Search for the cell housing the specified text and yield its [x, y] center coordinate. 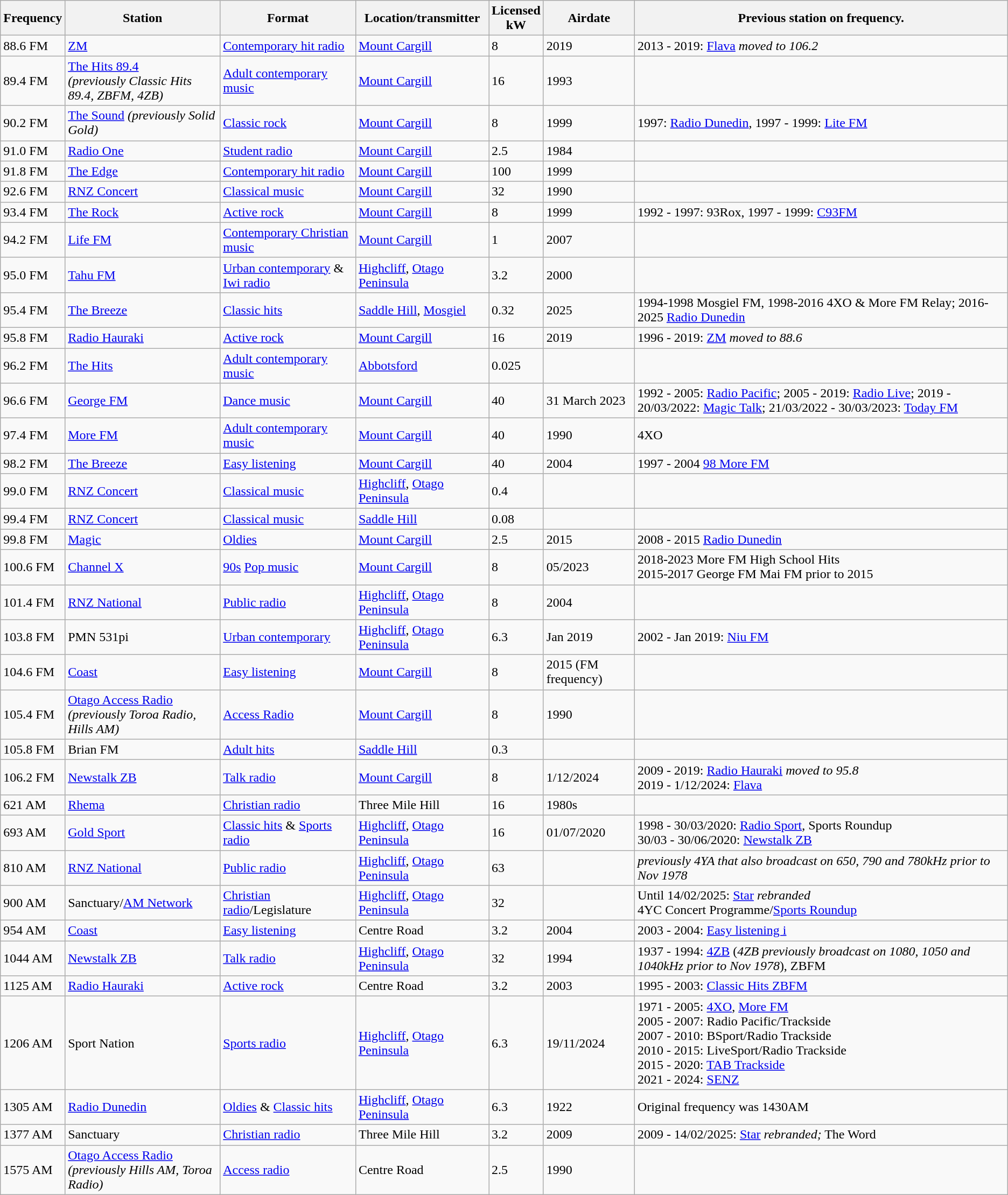
Christian radio/Legislature [288, 903]
693 AM [33, 832]
1993 [589, 81]
1984 [589, 151]
63 [516, 868]
810 AM [33, 868]
Abbotsford [422, 365]
94.2 FM [33, 240]
900 AM [33, 903]
The Rock [143, 212]
1998 - 30/03/2020: Radio Sport, Sports Roundup 30/03 - 30/06/2020: Newstalk ZB [821, 832]
1044 AM [33, 958]
954 AM [33, 931]
Jan 2019 [589, 637]
105.8 FM [33, 749]
1995 - 2003: Classic Hits ZBFM [821, 986]
Classic hits & Sports radio [288, 832]
Until 14/02/2025: Star rebranded4YC Concert Programme/Sports Roundup [821, 903]
previously 4YA that also broadcast on 650, 790 and 780kHz prior to Nov 1978 [821, 868]
Format [288, 18]
106.2 FM [33, 777]
1997 - 2004 98 More FM [821, 463]
Frequency [33, 18]
Life FM [143, 240]
96.6 FM [33, 400]
1992 - 2005: Radio Pacific; 2005 - 2019: Radio Live; 2019 - 20/03/2022: Magic Talk; 21/03/2022 - 30/03/2023: Today FM [821, 400]
Access radio [288, 1170]
89.4 FM [33, 81]
Airdate [589, 18]
621 AM [33, 805]
Sanctuary/AM Network [143, 903]
1994-1998 Mosgiel FM, 1998-2016 4XO & More FM Relay; 2016-2025 Radio Dunedin [821, 310]
Urban contemporary [288, 637]
100 [516, 171]
Magic [143, 539]
2015 [589, 539]
103.8 FM [33, 637]
Sanctuary [143, 1135]
Original frequency was 1430AM [821, 1107]
4XO [821, 436]
0.32 [516, 310]
2002 - Jan 2019: Niu FM [821, 637]
90s Pop music [288, 567]
1922 [589, 1107]
2003 - 2004: Easy listening i [821, 931]
2015 (FM frequency) [589, 672]
Classic rock [288, 123]
Radio Dunedin [143, 1107]
01/07/2020 [589, 832]
Brian FM [143, 749]
2025 [589, 310]
0.4 [516, 491]
Rhema [143, 805]
2000 [589, 275]
Station [143, 18]
91.8 FM [33, 171]
Channel X [143, 567]
1937 - 1994: 4ZB (4ZB previously broadcast on 1080, 1050 and 1040kHz prior to Nov 1978), ZBFM [821, 958]
0.3 [516, 749]
1305 AM [33, 1107]
2003 [589, 986]
2009 - 2019: Radio Hauraki moved to 95.8 2019 - 1/12/2024: Flava [821, 777]
98.2 FM [33, 463]
2018-2023 More FM High School Hits2015-2017 George FM Mai FM prior to 2015 [821, 567]
Urban contemporary & Iwi radio [288, 275]
1125 AM [33, 986]
LicensedkW [516, 18]
Sport Nation [143, 1043]
1997: Radio Dunedin, 1997 - 1999: Lite FM [821, 123]
The Hits 89.4 (previously Classic Hits 89.4, ZBFM, 4ZB) [143, 81]
104.6 FM [33, 672]
2008 - 2015 Radio Dunedin [821, 539]
Otago Access Radio (previously Hills AM, Toroa Radio) [143, 1170]
Classic hits [288, 310]
1377 AM [33, 1135]
Oldies [288, 539]
George FM [143, 400]
Previous station on frequency. [821, 18]
ZM [143, 46]
92.6 FM [33, 192]
93.4 FM [33, 212]
1/12/2024 [589, 777]
99.0 FM [33, 491]
More FM [143, 436]
90.2 FM [33, 123]
The Edge [143, 171]
Saddle Hill, Mosgiel [422, 310]
99.4 FM [33, 519]
Gold Sport [143, 832]
96.2 FM [33, 365]
31 March 2023 [589, 400]
Oldies & Classic hits [288, 1107]
The Hits [143, 365]
1 [516, 240]
Tahu FM [143, 275]
2009 - 14/02/2025: Star rebranded; The Word [821, 1135]
1994 [589, 958]
91.0 FM [33, 151]
Dance music [288, 400]
2013 - 2019: Flava moved to 106.2 [821, 46]
105.4 FM [33, 714]
88.6 FM [33, 46]
100.6 FM [33, 567]
Radio One [143, 151]
2007 [589, 240]
1575 AM [33, 1170]
0.08 [516, 519]
Student radio [288, 151]
19/11/2024 [589, 1043]
95.4 FM [33, 310]
99.8 FM [33, 539]
1206 AM [33, 1043]
95.8 FM [33, 338]
1996 - 2019: ZM moved to 88.6 [821, 338]
05/2023 [589, 567]
0.025 [516, 365]
Adult hits [288, 749]
Otago Access Radio (previously Toroa Radio, Hills AM) [143, 714]
1980s [589, 805]
97.4 FM [33, 436]
PMN 531pi [143, 637]
2009 [589, 1135]
Access Radio [288, 714]
Sports radio [288, 1043]
101.4 FM [33, 602]
Contemporary Christian music [288, 240]
95.0 FM [33, 275]
The Sound (previously Solid Gold) [143, 123]
1992 - 1997: 93Rox, 1997 - 1999: C93FM [821, 212]
Location/transmitter [422, 18]
